Find where the given text appears and provide that cell's center as [x, y] coordinate. 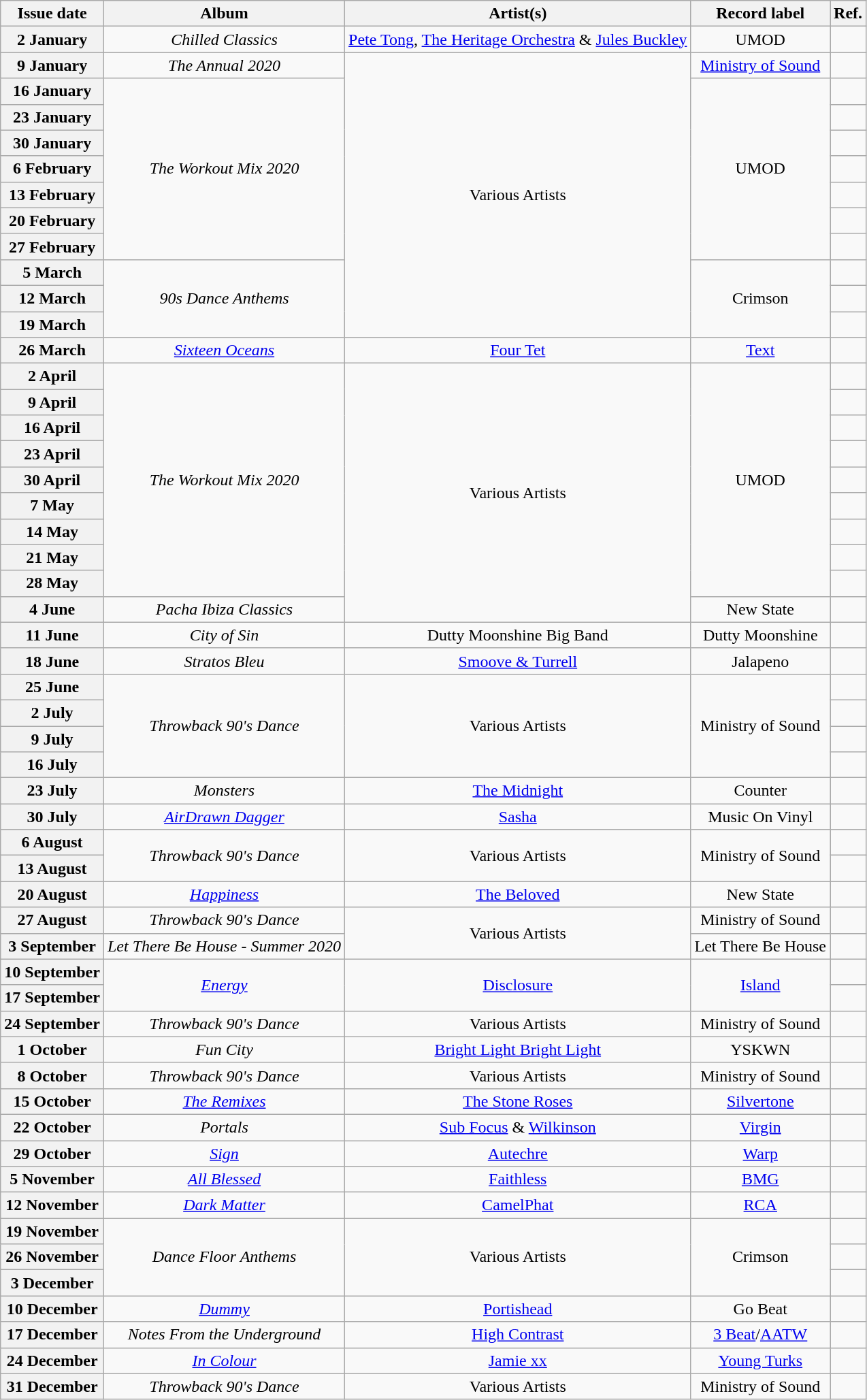
2 January [52, 39]
30 April [52, 480]
YSKWN [761, 1049]
14 May [52, 532]
Issue date [52, 14]
20 February [52, 221]
Young Turks [761, 1361]
Chilled Classics [224, 39]
8 October [52, 1075]
20 August [52, 894]
26 November [52, 1257]
2 April [52, 376]
Sign [224, 1154]
16 January [52, 91]
1 October [52, 1049]
24 September [52, 1024]
Go Beat [761, 1309]
Autechre [518, 1154]
Stratos Bleu [224, 661]
23 July [52, 791]
Four Tet [518, 351]
Fun City [224, 1049]
Music On Vinyl [761, 817]
5 March [52, 272]
4 June [52, 609]
The Beloved [518, 894]
16 April [52, 428]
90s Dance Anthems [224, 298]
Let There Be House [761, 946]
30 July [52, 817]
Jalapeno [761, 661]
28 May [52, 583]
Disclosure [518, 985]
Monsters [224, 791]
Pete Tong, The Heritage Orchestra & Jules Buckley [518, 39]
Dutty Moonshine [761, 635]
6 February [52, 169]
Pacha Ibiza Classics [224, 609]
21 May [52, 557]
23 January [52, 117]
Portals [224, 1127]
16 July [52, 765]
Sub Focus & Wilkinson [518, 1127]
22 October [52, 1127]
2 July [52, 713]
13 February [52, 195]
7 May [52, 506]
17 December [52, 1335]
9 January [52, 65]
19 March [52, 325]
The Annual 2020 [224, 65]
Virgin [761, 1127]
24 December [52, 1361]
Island [761, 985]
31 December [52, 1386]
The Remixes [224, 1101]
In Colour [224, 1361]
9 July [52, 738]
Dark Matter [224, 1205]
The Stone Roses [518, 1101]
18 June [52, 661]
Dance Floor Anthems [224, 1257]
30 January [52, 143]
13 August [52, 868]
Smoove & Turrell [518, 661]
Jamie xx [518, 1361]
Counter [761, 791]
Sixteen Oceans [224, 351]
3 September [52, 946]
6 August [52, 843]
23 April [52, 454]
AirDrawn Dagger [224, 817]
BMG [761, 1179]
17 September [52, 998]
5 November [52, 1179]
City of Sin [224, 635]
Sasha [518, 817]
All Blessed [224, 1179]
Artist(s) [518, 14]
3 Beat/AATW [761, 1335]
Notes From the Underground [224, 1335]
Dutty Moonshine Big Band [518, 635]
11 June [52, 635]
Happiness [224, 894]
Record label [761, 14]
9 April [52, 402]
27 February [52, 246]
10 December [52, 1309]
RCA [761, 1205]
12 March [52, 298]
27 August [52, 920]
The Midnight [518, 791]
15 October [52, 1101]
Album [224, 14]
25 June [52, 687]
Ref. [848, 14]
CamelPhat [518, 1205]
Bright Light Bright Light [518, 1049]
Silvertone [761, 1101]
High Contrast [518, 1335]
10 September [52, 972]
Text [761, 351]
12 November [52, 1205]
Dummy [224, 1309]
3 December [52, 1283]
29 October [52, 1154]
Faithless [518, 1179]
19 November [52, 1231]
26 March [52, 351]
Warp [761, 1154]
Let There Be House - Summer 2020 [224, 946]
Portishead [518, 1309]
Energy [224, 985]
